For the text-containing cell, return its midpoint in (X, Y) coordinate format. 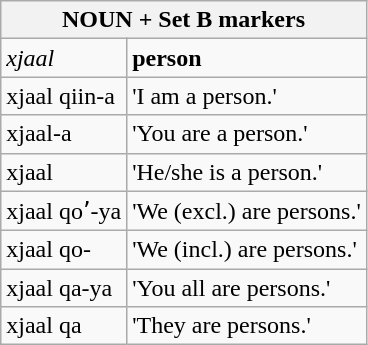
'They are persons.' (247, 326)
'He/she is a person.' (247, 172)
NOUN + Set B markers (184, 20)
xjaal qiin-a (64, 96)
xjaal-a (64, 134)
'We (incl.) are persons.' (247, 250)
'We (excl.) are persons.' (247, 211)
'You are a person.' (247, 134)
xjaal qo- (64, 250)
'I am a person.' (247, 96)
xjaal qoʼ-ya (64, 211)
xjaal qa (64, 326)
xjaal qa-ya (64, 288)
person (247, 58)
'You all are persons.' (247, 288)
